Find where the given text appears and provide that cell's center as [X, Y] coordinate. 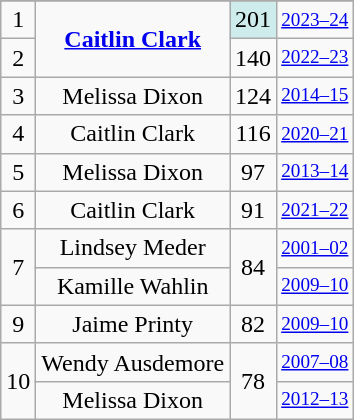
1 [18, 20]
2020–21 [315, 134]
2012–13 [315, 400]
7 [18, 267]
97 [254, 172]
2001–02 [315, 248]
201 [254, 20]
84 [254, 267]
Jaime Printy [133, 324]
6 [18, 210]
5 [18, 172]
Lindsey Meder [133, 248]
82 [254, 324]
78 [254, 381]
91 [254, 210]
116 [254, 134]
2022–23 [315, 58]
10 [18, 381]
4 [18, 134]
140 [254, 58]
2021–22 [315, 210]
2 [18, 58]
2023–24 [315, 20]
3 [18, 96]
9 [18, 324]
124 [254, 96]
2007–08 [315, 362]
Wendy Ausdemore [133, 362]
Kamille Wahlin [133, 286]
2014–15 [315, 96]
2013–14 [315, 172]
